Return the (x, y) coordinate for the center point of the cell that contains the specified text.  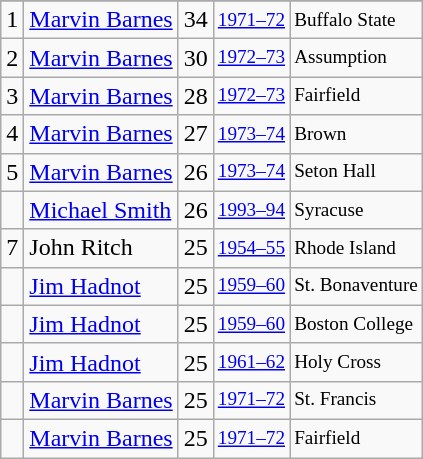
30 (196, 58)
1 (12, 20)
5 (12, 172)
St. Bonaventure (356, 286)
Holy Cross (356, 362)
4 (12, 134)
Assumption (356, 58)
John Ritch (101, 248)
27 (196, 134)
Syracuse (356, 210)
2 (12, 58)
Michael Smith (101, 210)
1954–55 (251, 248)
Rhode Island (356, 248)
3 (12, 96)
Seton Hall (356, 172)
1961–62 (251, 362)
28 (196, 96)
7 (12, 248)
1993–94 (251, 210)
34 (196, 20)
Boston College (356, 324)
Brown (356, 134)
Buffalo State (356, 20)
St. Francis (356, 400)
